Locate the cell with the specified text and output its [x, y] center coordinate. 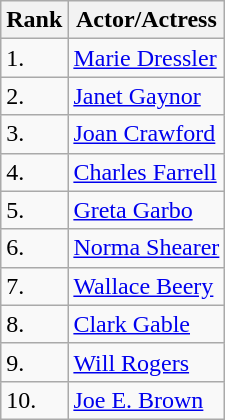
Norma Shearer [146, 248]
3. [34, 134]
Rank [34, 20]
8. [34, 324]
7. [34, 286]
1. [34, 58]
Clark Gable [146, 324]
9. [34, 362]
Joe E. Brown [146, 400]
6. [34, 248]
Janet Gaynor [146, 96]
Joan Crawford [146, 134]
10. [34, 400]
5. [34, 210]
Actor/Actress [146, 20]
Greta Garbo [146, 210]
2. [34, 96]
Will Rogers [146, 362]
4. [34, 172]
Charles Farrell [146, 172]
Marie Dressler [146, 58]
Wallace Beery [146, 286]
